For the text-containing cell, return its midpoint in (x, y) coordinate format. 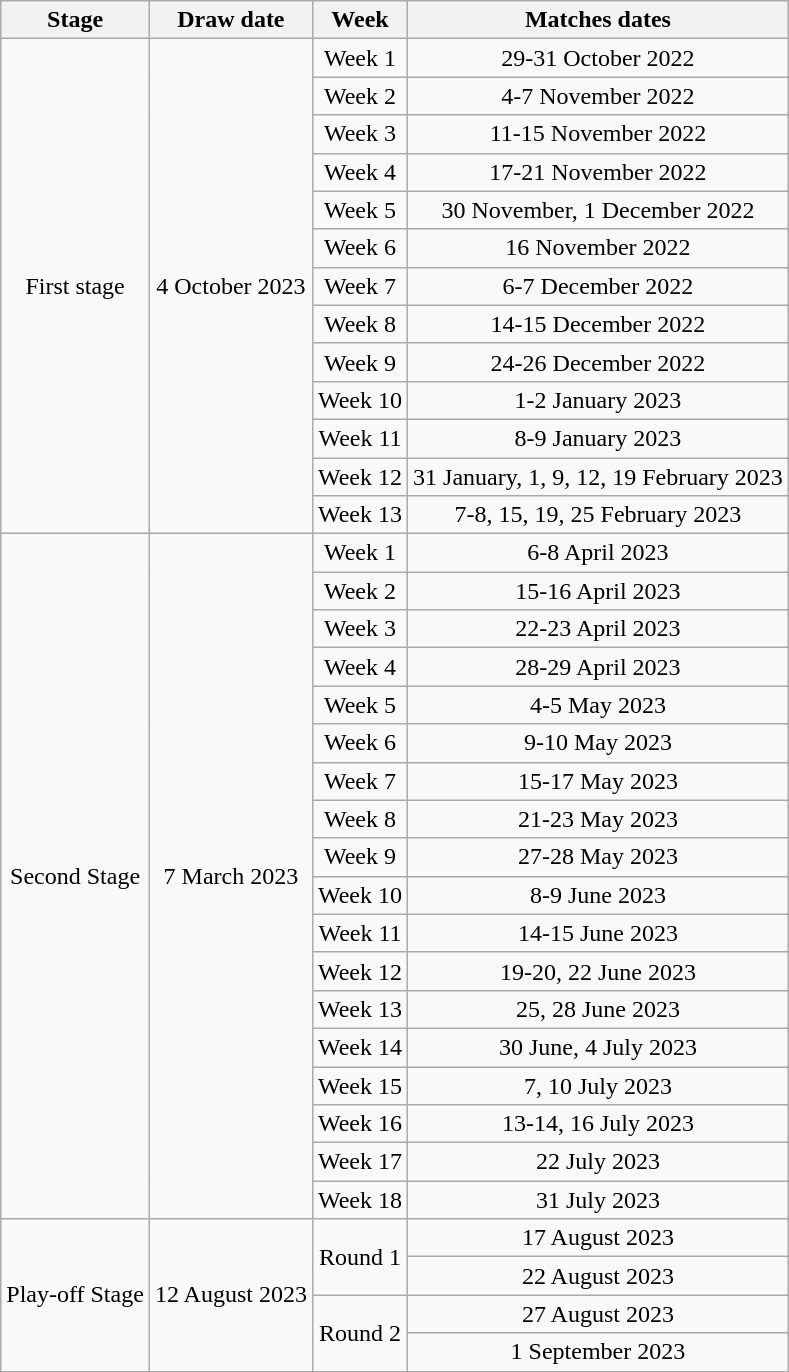
7, 10 July 2023 (598, 1085)
4-5 May 2023 (598, 705)
15-16 April 2023 (598, 591)
11-15 November 2022 (598, 134)
30 June, 4 July 2023 (598, 1047)
9-10 May 2023 (598, 743)
7-8, 15, 19, 25 February 2023 (598, 515)
Week 16 (360, 1124)
12 August 2023 (230, 1295)
22 July 2023 (598, 1162)
15-17 May 2023 (598, 781)
Second Stage (76, 876)
1-2 January 2023 (598, 400)
14-15 December 2022 (598, 324)
Round 2 (360, 1333)
13-14, 16 July 2023 (598, 1124)
8-9 June 2023 (598, 895)
19-20, 22 June 2023 (598, 971)
31 July 2023 (598, 1200)
29-31 October 2022 (598, 58)
27-28 May 2023 (598, 857)
4-7 November 2022 (598, 96)
Matches dates (598, 20)
Draw date (230, 20)
16 November 2022 (598, 248)
21-23 May 2023 (598, 819)
28-29 April 2023 (598, 667)
7 March 2023 (230, 876)
Stage (76, 20)
Week (360, 20)
Play-off Stage (76, 1295)
Week 15 (360, 1085)
Week 17 (360, 1162)
24-26 December 2022 (598, 362)
27 August 2023 (598, 1314)
6-8 April 2023 (598, 553)
14-15 June 2023 (598, 933)
17 August 2023 (598, 1238)
17-21 November 2022 (598, 172)
Week 14 (360, 1047)
6-7 December 2022 (598, 286)
22 August 2023 (598, 1276)
Week 18 (360, 1200)
Round 1 (360, 1257)
First stage (76, 286)
25, 28 June 2023 (598, 1009)
4 October 2023 (230, 286)
30 November, 1 December 2022 (598, 210)
8-9 January 2023 (598, 438)
1 September 2023 (598, 1352)
31 January, 1, 9, 12, 19 February 2023 (598, 477)
22-23 April 2023 (598, 629)
